From the cell containing the given text, extract its center point as [X, Y] coordinate. 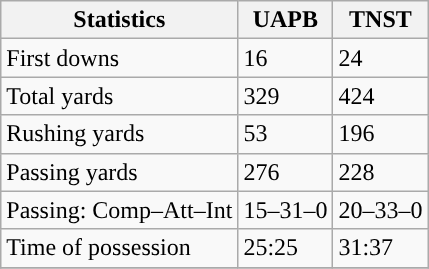
276 [286, 172]
Time of possession [120, 248]
Statistics [120, 20]
31:37 [380, 248]
Passing: Comp–Att–Int [120, 210]
UAPB [286, 20]
First downs [120, 58]
20–33–0 [380, 210]
329 [286, 96]
25:25 [286, 248]
Passing yards [120, 172]
Rushing yards [120, 134]
228 [380, 172]
TNST [380, 20]
Total yards [120, 96]
15–31–0 [286, 210]
53 [286, 134]
24 [380, 58]
16 [286, 58]
424 [380, 96]
196 [380, 134]
